Scan for the cell matching the given text and deliver its (x, y) coordinate at center. 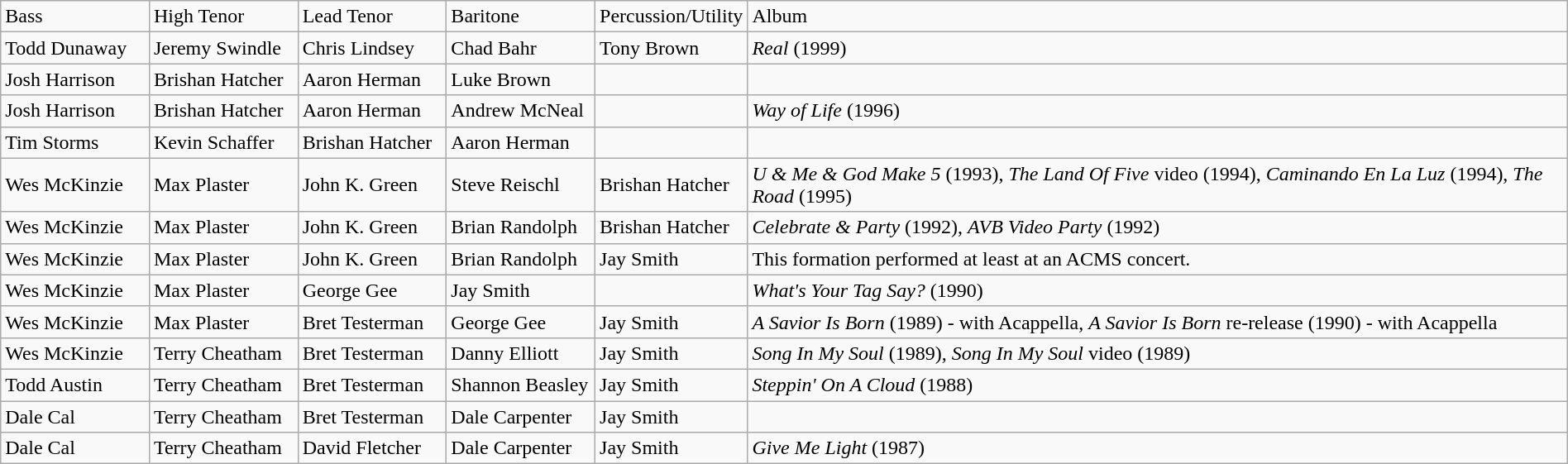
Real (1999) (1158, 48)
Chris Lindsey (372, 48)
Jeremy Swindle (223, 48)
Steppin' On A Cloud (1988) (1158, 385)
Way of Life (1996) (1158, 111)
David Fletcher (372, 448)
High Tenor (223, 17)
Tony Brown (672, 48)
Tim Storms (75, 142)
Percussion/Utility (672, 17)
Kevin Schaffer (223, 142)
Luke Brown (521, 79)
Song In My Soul (1989), Song In My Soul video (1989) (1158, 353)
Shannon Beasley (521, 385)
This formation performed at least at an ACMS concert. (1158, 259)
Chad Bahr (521, 48)
Baritone (521, 17)
What's Your Tag Say? (1990) (1158, 290)
Give Me Light (1987) (1158, 448)
Bass (75, 17)
Todd Austin (75, 385)
Celebrate & Party (1992), AVB Video Party (1992) (1158, 227)
Steve Reischl (521, 185)
Album (1158, 17)
U & Me & God Make 5 (1993), The Land Of Five video (1994), Caminando En La Luz (1994), The Road (1995) (1158, 185)
Danny Elliott (521, 353)
Lead Tenor (372, 17)
Todd Dunaway (75, 48)
A Savior Is Born (1989) - with Acappella, A Savior Is Born re-release (1990) - with Acappella (1158, 322)
Andrew McNeal (521, 111)
